Locate the cell with the specified text and output its (x, y) center coordinate. 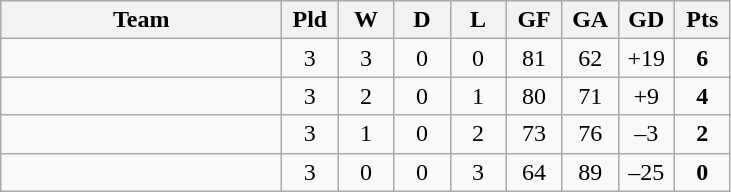
80 (534, 96)
GF (534, 20)
64 (534, 172)
62 (590, 58)
73 (534, 134)
Team (142, 20)
81 (534, 58)
71 (590, 96)
4 (702, 96)
D (422, 20)
–25 (646, 172)
6 (702, 58)
–3 (646, 134)
GD (646, 20)
Pts (702, 20)
GA (590, 20)
L (478, 20)
+9 (646, 96)
89 (590, 172)
Pld (310, 20)
+19 (646, 58)
W (366, 20)
76 (590, 134)
